Search for the cell housing the specified text and yield its (X, Y) center coordinate. 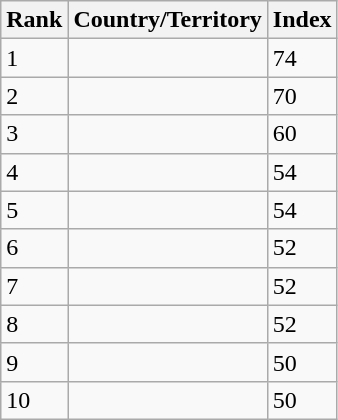
10 (34, 400)
7 (34, 286)
2 (34, 96)
3 (34, 134)
74 (302, 58)
9 (34, 362)
8 (34, 324)
5 (34, 210)
1 (34, 58)
6 (34, 248)
Country/Territory (168, 20)
Index (302, 20)
70 (302, 96)
4 (34, 172)
60 (302, 134)
Rank (34, 20)
